Pinpoint the cell where the given text exists, returning its [x, y] midpoint coordinate. 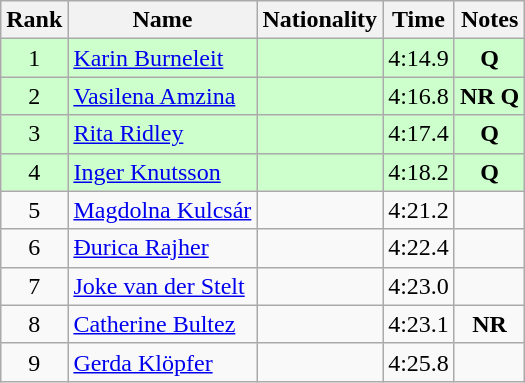
Name [162, 20]
Magdolna Kulcsár [162, 210]
Notes [489, 20]
4 [34, 172]
NR [489, 324]
3 [34, 134]
Karin Burneleit [162, 58]
8 [34, 324]
4:16.8 [419, 96]
Gerda Klöpfer [162, 362]
4:25.8 [419, 362]
NR Q [489, 96]
Joke van der Stelt [162, 286]
Catherine Bultez [162, 324]
Rank [34, 20]
Rita Ridley [162, 134]
2 [34, 96]
9 [34, 362]
4:23.1 [419, 324]
6 [34, 248]
Time [419, 20]
1 [34, 58]
4:21.2 [419, 210]
Inger Knutsson [162, 172]
7 [34, 286]
4:14.9 [419, 58]
Nationality [320, 20]
Vasilena Amzina [162, 96]
4:22.4 [419, 248]
4:23.0 [419, 286]
4:18.2 [419, 172]
4:17.4 [419, 134]
Đurica Rajher [162, 248]
5 [34, 210]
